Search for the cell housing the specified text and yield its (x, y) center coordinate. 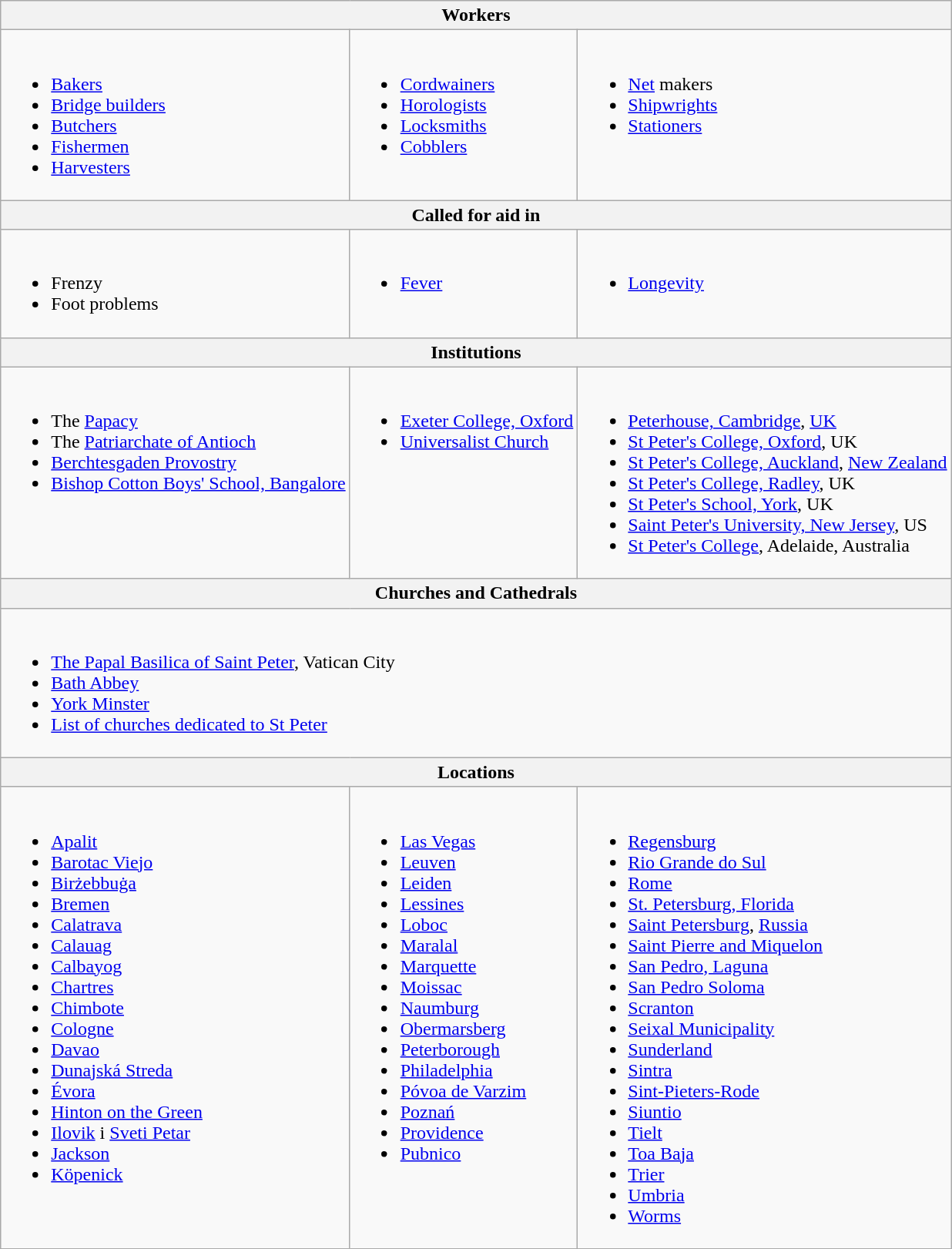
The Papal Basilica of Saint Peter, Vatican CityBath AbbeyYork MinsterList of churches dedicated to St Peter (476, 683)
Called for aid in (476, 215)
Longevity (764, 284)
Exeter College, OxfordUniversalist Church (464, 473)
The PapacyThe Patriarchate of AntiochBerchtesgaden ProvostryBishop Cotton Boys' School, Bangalore (176, 473)
Institutions (476, 352)
Locations (476, 772)
Fever (464, 284)
CordwainersHorologistsLocksmithsCobblers (464, 116)
Churches and Cathedrals (476, 593)
FrenzyFoot problems (176, 284)
BakersBridge buildersButchersFishermenHarvesters (176, 116)
Las VegasLeuvenLeidenLessinesLobocMaralalMarquetteMoissacNaumburgObermarsbergPeterboroughPhiladelphiaPóvoa de VarzimPoznańProvidencePubnico (464, 1017)
Workers (476, 15)
Net makersShipwrightsStationers (764, 116)
